Capture the cell that displays the provided text and extract its [x, y] central coordinate. 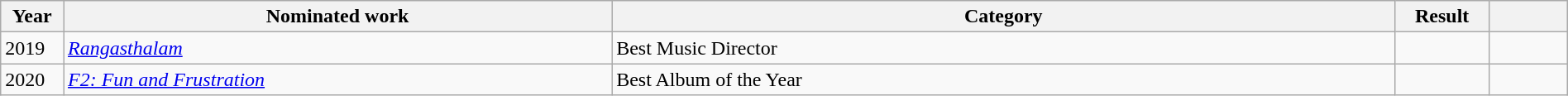
2019 [32, 48]
F2: Fun and Frustration [337, 79]
2020 [32, 79]
Rangasthalam [337, 48]
Category [1004, 17]
Best Music Director [1004, 48]
Year [32, 17]
Result [1442, 17]
Best Album of the Year [1004, 79]
Nominated work [337, 17]
